Extract the [X, Y] coordinate from the center of the cell holding the provided text.  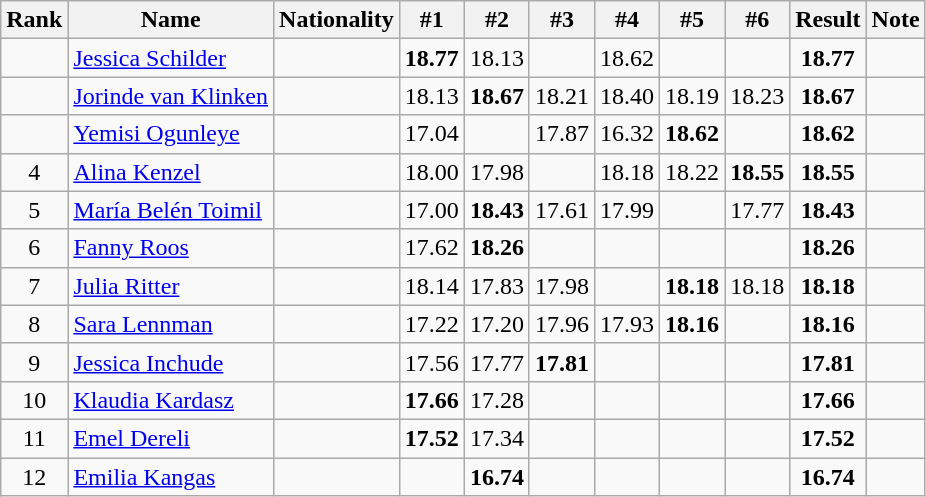
Klaudia Kardasz [171, 400]
17.22 [432, 324]
17.34 [496, 438]
Emilia Kangas [171, 477]
17.87 [562, 134]
11 [34, 438]
Jorinde van Klinken [171, 96]
Result [828, 20]
18.14 [432, 286]
17.20 [496, 324]
5 [34, 210]
María Belén Toimil [171, 210]
18.19 [692, 96]
12 [34, 477]
Julia Ritter [171, 286]
Note [896, 20]
#6 [758, 20]
Emel Dereli [171, 438]
17.56 [432, 362]
17.00 [432, 210]
7 [34, 286]
#5 [692, 20]
8 [34, 324]
17.99 [626, 210]
#1 [432, 20]
#4 [626, 20]
16.32 [626, 134]
Sara Lennman [171, 324]
#3 [562, 20]
Rank [34, 20]
4 [34, 172]
10 [34, 400]
18.40 [626, 96]
Name [171, 20]
18.23 [758, 96]
Fanny Roos [171, 248]
17.93 [626, 324]
Alina Kenzel [171, 172]
17.96 [562, 324]
17.62 [432, 248]
6 [34, 248]
18.22 [692, 172]
17.83 [496, 286]
18.00 [432, 172]
Nationality [337, 20]
Yemisi Ogunleye [171, 134]
#2 [496, 20]
Jessica Inchude [171, 362]
17.04 [432, 134]
9 [34, 362]
17.61 [562, 210]
17.28 [496, 400]
18.21 [562, 96]
Jessica Schilder [171, 58]
